Provide the [X, Y] coordinate of the cell's center where the given text is located.  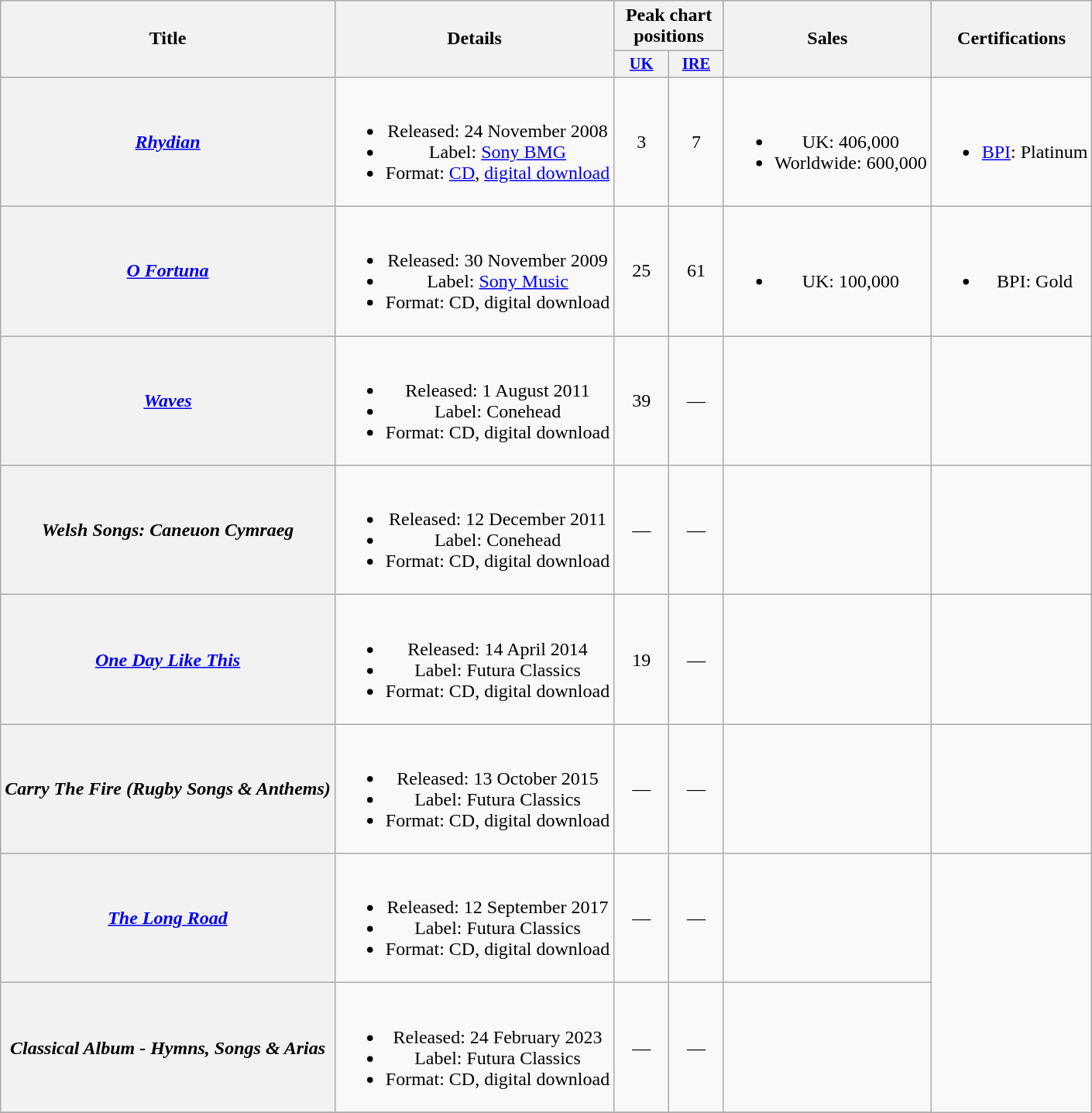
39 [641, 401]
One Day Like This [168, 660]
BPI: Platinum [1011, 141]
Sales [827, 39]
25 [641, 271]
BPI: Gold [1011, 271]
Released: 30 November 2009Label: Sony MusicFormat: CD, digital download [474, 271]
UK [641, 64]
61 [697, 271]
UK: 406,000Worldwide: 600,000 [827, 141]
3 [641, 141]
Peak chart positions [669, 26]
Released: 24 February 2023Label: Futura ClassicsFormat: CD, digital download [474, 1047]
Certifications [1011, 39]
Released: 12 September 2017Label: Futura ClassicsFormat: CD, digital download [474, 919]
Released: 13 October 2015Label: Futura ClassicsFormat: CD, digital download [474, 788]
Released: 12 December 2011Label: ConeheadFormat: CD, digital download [474, 530]
Rhydian [168, 141]
Details [474, 39]
Classical Album - Hymns, Songs & Arias [168, 1047]
Title [168, 39]
Released: 24 November 2008Label: Sony BMGFormat: CD, digital download [474, 141]
Carry The Fire (Rugby Songs & Anthems) [168, 788]
7 [697, 141]
Welsh Songs: Caneuon Cymraeg [168, 530]
The Long Road [168, 919]
O Fortuna [168, 271]
IRE [697, 64]
Waves [168, 401]
Released: 1 August 2011Label: ConeheadFormat: CD, digital download [474, 401]
UK: 100,000 [827, 271]
Released: 14 April 2014Label: Futura ClassicsFormat: CD, digital download [474, 660]
19 [641, 660]
